Search for the cell housing the specified text and yield its (X, Y) center coordinate. 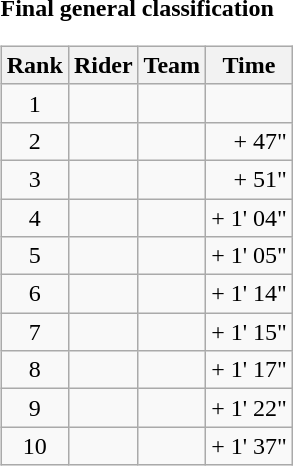
+ 1' 15" (250, 332)
8 (34, 370)
7 (34, 332)
+ 1' 04" (250, 217)
+ 1' 37" (250, 446)
Rank (34, 65)
+ 1' 22" (250, 408)
5 (34, 256)
Time (250, 65)
+ 51" (250, 179)
3 (34, 179)
6 (34, 294)
Team (172, 65)
+ 1' 17" (250, 370)
1 (34, 103)
+ 1' 05" (250, 256)
+ 1' 14" (250, 294)
+ 47" (250, 141)
Rider (103, 65)
10 (34, 446)
4 (34, 217)
2 (34, 141)
9 (34, 408)
